Return (X, Y) of the center of cell containing provided text 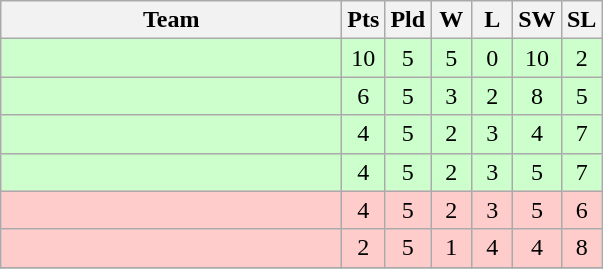
L (492, 20)
SW (537, 20)
SL (582, 20)
Pld (408, 20)
Pts (364, 20)
W (452, 20)
0 (492, 58)
1 (452, 248)
Team (172, 20)
